From the cell containing the given text, extract its center point as (X, Y) coordinate. 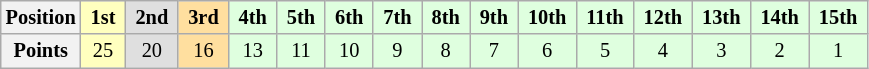
9th (494, 17)
4 (663, 51)
12th (663, 17)
Position (41, 17)
5 (604, 51)
9 (397, 51)
13 (253, 51)
5th (301, 17)
16 (203, 51)
6 (547, 51)
7 (494, 51)
11 (301, 51)
3 (721, 51)
Points (41, 51)
8 (446, 51)
25 (104, 51)
8th (446, 17)
11th (604, 17)
20 (152, 51)
14th (779, 17)
4th (253, 17)
10 (349, 51)
15th (838, 17)
6th (349, 17)
2nd (152, 17)
3rd (203, 17)
1st (104, 17)
7th (397, 17)
1 (838, 51)
10th (547, 17)
13th (721, 17)
2 (779, 51)
